Scan for the cell matching the given text and deliver its [X, Y] coordinate at center. 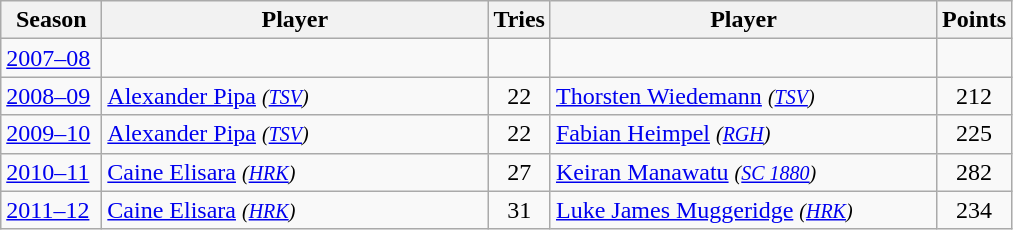
2009–10 [52, 134]
27 [520, 172]
2011–12 [52, 210]
Thorsten Wiedemann (TSV) [743, 96]
31 [520, 210]
2008–09 [52, 96]
Season [52, 20]
Luke James Muggeridge (HRK) [743, 210]
234 [974, 210]
282 [974, 172]
212 [974, 96]
225 [974, 134]
Keiran Manawatu (SC 1880) [743, 172]
Tries [520, 20]
2010–11 [52, 172]
Points [974, 20]
Fabian Heimpel (RGH) [743, 134]
2007–08 [52, 58]
